Return the [X, Y] coordinate for the center point of the cell that contains the specified text.  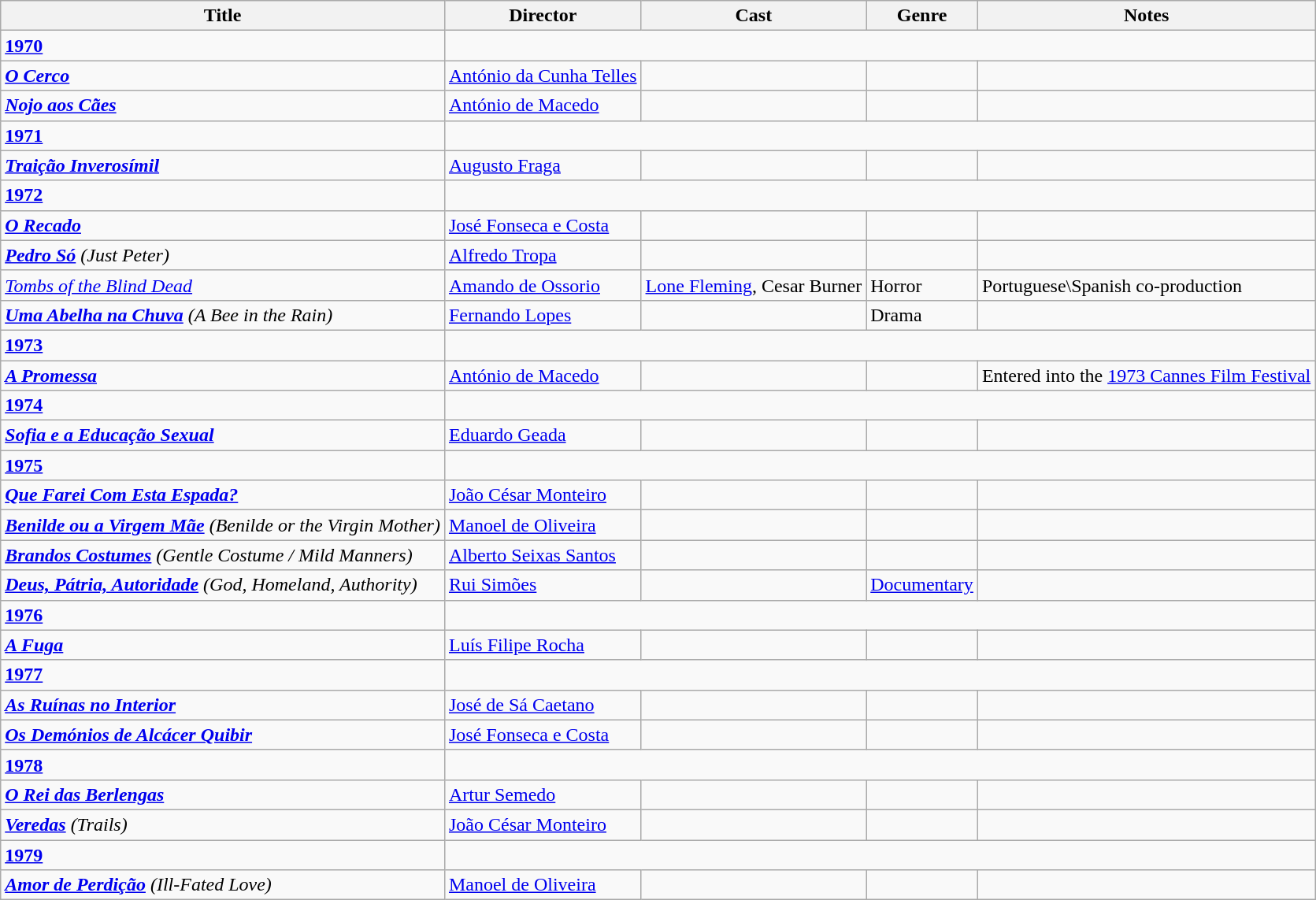
Amor de Perdição (Ill-Fated Love) [223, 885]
Luís Filipe Rocha [543, 645]
Notes [1146, 16]
Title [223, 16]
Alberto Seixas Santos [543, 555]
Nojo aos Cães [223, 106]
1978 [223, 765]
A Promessa [223, 376]
Que Farei Com Esta Espada? [223, 495]
Deus, Pátria, Autoridade (God, Homeland, Authority) [223, 585]
O Rei das Berlengas [223, 794]
Director [543, 16]
Drama [922, 315]
As Ruínas no Interior [223, 705]
O Recado [223, 225]
Veredas (Trails) [223, 824]
Sofia e a Educação Sexual [223, 435]
Horror [922, 285]
1975 [223, 465]
A Fuga [223, 645]
Lone Fleming, Cesar Burner [754, 285]
Alfredo Tropa [543, 255]
1973 [223, 345]
1976 [223, 615]
Fernando Lopes [543, 315]
Uma Abelha na Chuva (A Bee in the Rain) [223, 315]
O Cerco [223, 76]
1972 [223, 195]
1970 [223, 46]
1979 [223, 854]
Eduardo Geada [543, 435]
Documentary [922, 585]
Artur Semedo [543, 794]
Os Demónios de Alcácer Quibir [223, 735]
1974 [223, 406]
Tombs of the Blind Dead [223, 285]
Cast [754, 16]
1971 [223, 135]
José de Sá Caetano [543, 705]
Benilde ou a Virgem Mãe (Benilde or the Virgin Mother) [223, 525]
Traição Inverosímil [223, 165]
1977 [223, 675]
António da Cunha Telles [543, 76]
Amando de Ossorio [543, 285]
Portuguese\Spanish co-production [1146, 285]
Genre [922, 16]
Entered into the 1973 Cannes Film Festival [1146, 376]
Pedro Só (Just Peter) [223, 255]
Augusto Fraga [543, 165]
Brandos Costumes (Gentle Costume / Mild Manners) [223, 555]
Rui Simões [543, 585]
